Detect which cell encompasses the target text, then output its [X, Y] center coordinate. 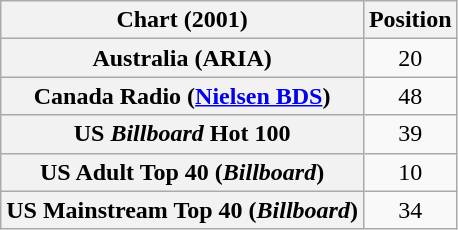
Canada Radio (Nielsen BDS) [182, 96]
10 [410, 172]
Australia (ARIA) [182, 58]
48 [410, 96]
Position [410, 20]
US Billboard Hot 100 [182, 134]
39 [410, 134]
20 [410, 58]
34 [410, 210]
US Mainstream Top 40 (Billboard) [182, 210]
US Adult Top 40 (Billboard) [182, 172]
Chart (2001) [182, 20]
